Find where the given text appears and provide that cell's center as (X, Y) coordinate. 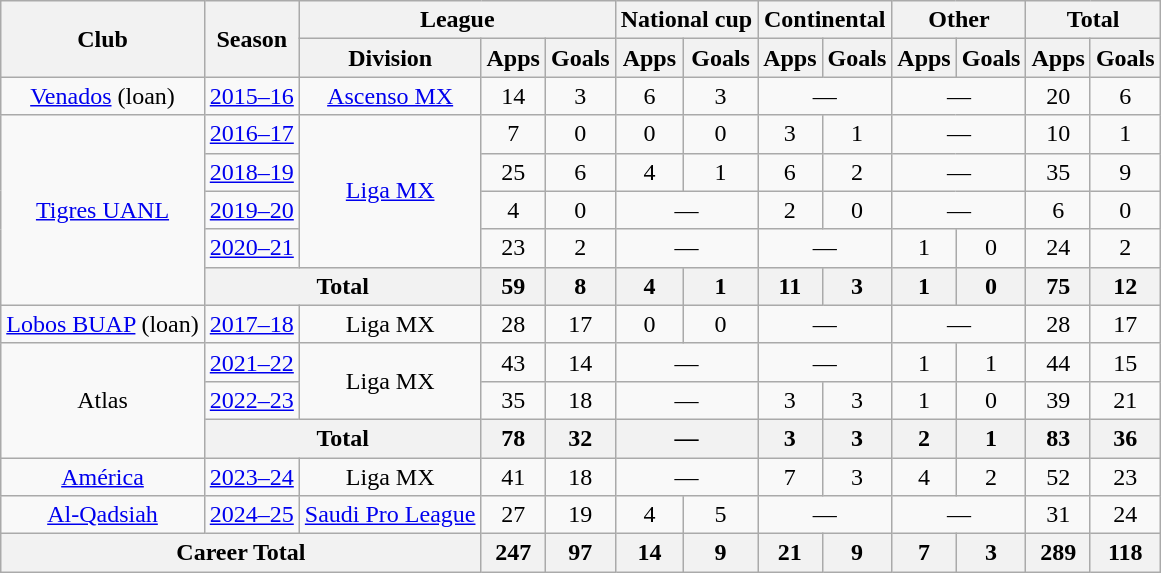
League (457, 20)
América (103, 477)
2019–20 (252, 210)
32 (580, 438)
Al-Qadsiah (103, 515)
Ascenso MX (390, 96)
Lobos BUAP (loan) (103, 324)
Other (959, 20)
5 (721, 515)
National cup (686, 20)
97 (580, 553)
Saudi Pro League (390, 515)
2024–25 (252, 515)
2022–23 (252, 400)
36 (1125, 438)
Season (252, 39)
44 (1058, 362)
75 (1058, 286)
2023–24 (252, 477)
52 (1058, 477)
Continental (825, 20)
Career Total (241, 553)
83 (1058, 438)
41 (513, 477)
2021–22 (252, 362)
289 (1058, 553)
2017–18 (252, 324)
59 (513, 286)
Venados (loan) (103, 96)
11 (790, 286)
2016–17 (252, 134)
Tigres UANL (103, 210)
27 (513, 515)
8 (580, 286)
247 (513, 553)
20 (1058, 96)
43 (513, 362)
39 (1058, 400)
Division (390, 58)
12 (1125, 286)
25 (513, 172)
2020–21 (252, 248)
19 (580, 515)
31 (1058, 515)
78 (513, 438)
10 (1058, 134)
Atlas (103, 400)
2018–19 (252, 172)
Club (103, 39)
15 (1125, 362)
2015–16 (252, 96)
118 (1125, 553)
